Extract the (X, Y) coordinate from the center of the cell holding the provided text.  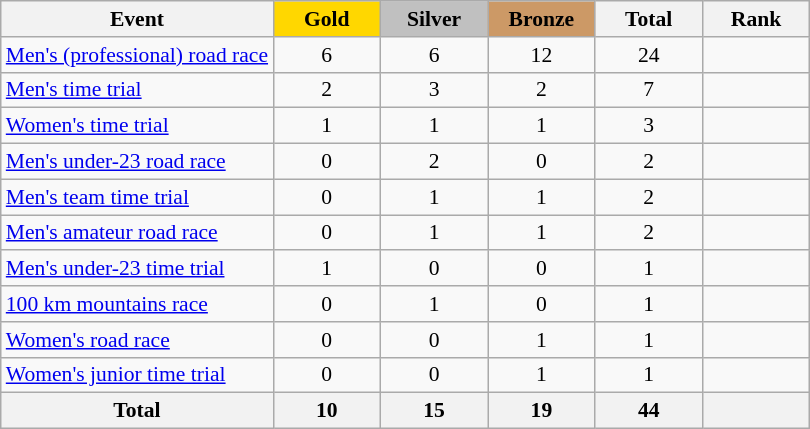
Women's road race (137, 340)
Men's team time trial (137, 197)
10 (326, 411)
Men's amateur road race (137, 233)
Event (137, 19)
Men's under-23 road race (137, 162)
12 (542, 55)
44 (648, 411)
Bronze (542, 19)
Men's time trial (137, 90)
19 (542, 411)
Women's time trial (137, 126)
100 km mountains race (137, 304)
Men's (professional) road race (137, 55)
24 (648, 55)
Rank (756, 19)
15 (434, 411)
7 (648, 90)
Silver (434, 19)
Men's under-23 time trial (137, 269)
Women's junior time trial (137, 375)
Gold (326, 19)
